Locate the cell with the specified text and output its [X, Y] center coordinate. 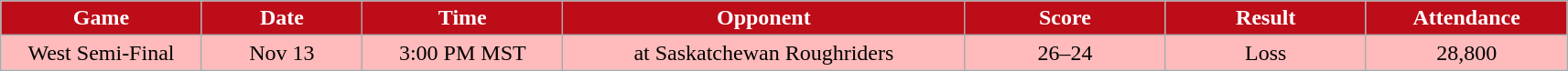
Date [282, 18]
28,800 [1466, 53]
at Saskatchewan Roughriders [763, 53]
Attendance [1466, 18]
Game [101, 18]
West Semi-Final [101, 53]
Loss [1265, 53]
Time [463, 18]
3:00 PM MST [463, 53]
26–24 [1065, 53]
Nov 13 [282, 53]
Result [1265, 18]
Score [1065, 18]
Opponent [763, 18]
